Extract the (X, Y) coordinate from the center of the cell holding the provided text.  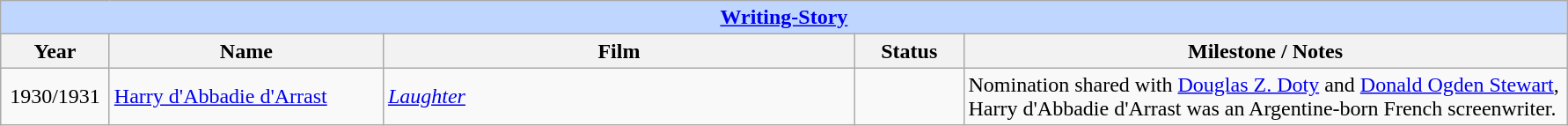
Milestone / Notes (1265, 51)
Laughter (619, 97)
Name (246, 51)
Harry d'Abbadie d'Arrast (246, 97)
Writing-Story (784, 18)
Status (909, 51)
Film (619, 51)
1930/1931 (55, 97)
Nomination shared with Douglas Z. Doty and Donald Ogden Stewart, Harry d'Abbadie d'Arrast was an Argentine-born French screenwriter. (1265, 97)
Year (55, 51)
